Return the [x, y] coordinate for the center point of the cell that contains the specified text.  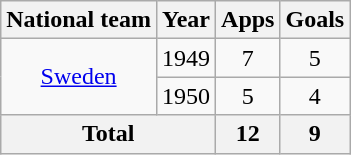
Year [186, 20]
Apps [248, 20]
7 [248, 58]
12 [248, 134]
Total [108, 134]
9 [315, 134]
4 [315, 96]
National team [79, 20]
1950 [186, 96]
1949 [186, 58]
Sweden [79, 77]
Goals [315, 20]
